Capture the cell that displays the provided text and extract its [x, y] central coordinate. 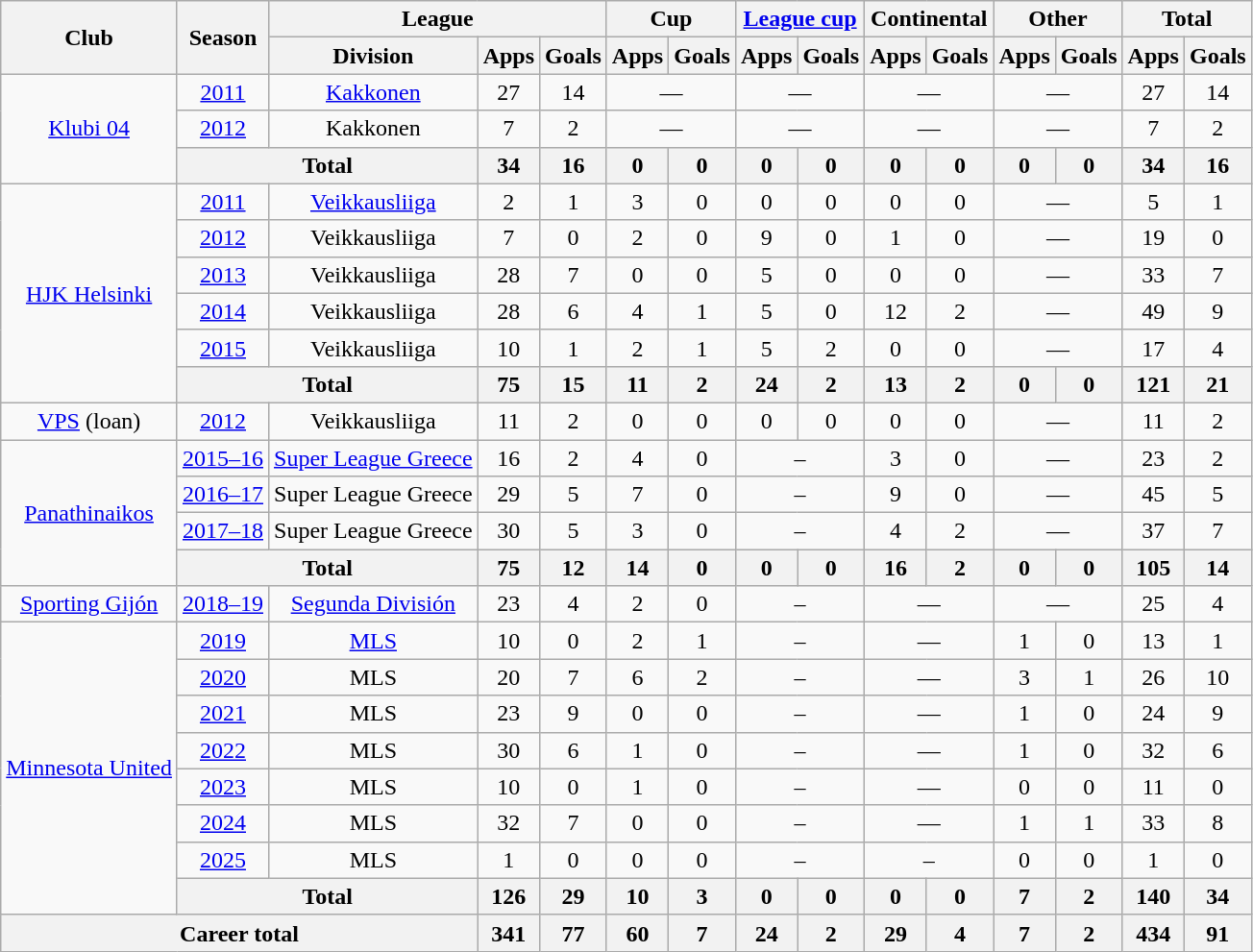
434 [1153, 933]
Sporting Gijón [89, 604]
21 [1217, 384]
91 [1217, 933]
HJK Helsinki [89, 293]
25 [1153, 604]
45 [1153, 495]
Panathinaikos [89, 513]
Division [374, 56]
126 [508, 896]
77 [574, 933]
105 [1153, 568]
2024 [223, 823]
2015–16 [223, 458]
17 [1153, 348]
2020 [223, 677]
Other [1058, 19]
2022 [223, 750]
2018–19 [223, 604]
VPS (loan) [89, 421]
Season [223, 37]
Segunda División [374, 604]
19 [1153, 238]
341 [508, 933]
49 [1153, 311]
2014 [223, 311]
2013 [223, 275]
121 [1153, 384]
15 [574, 384]
Continental [929, 19]
2021 [223, 714]
37 [1153, 531]
20 [508, 677]
2016–17 [223, 495]
Career total [239, 933]
League [438, 19]
Klubi 04 [89, 129]
140 [1153, 896]
League cup [799, 19]
2023 [223, 787]
Minnesota United [89, 769]
26 [1153, 677]
Cup [671, 19]
Club [89, 37]
2019 [223, 641]
2025 [223, 860]
2015 [223, 348]
60 [637, 933]
2017–18 [223, 531]
8 [1217, 823]
